Capture the cell that displays the provided text and extract its (x, y) central coordinate. 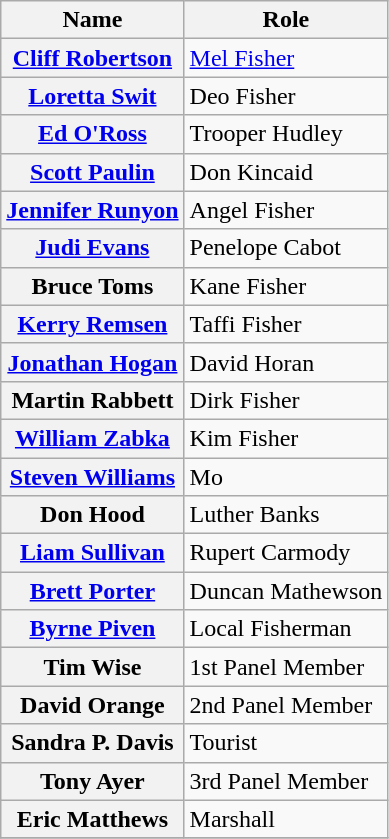
Brett Porter (92, 591)
William Zabka (92, 438)
Tourist (286, 743)
Steven Williams (92, 477)
Name (92, 20)
Kerry Remsen (92, 324)
David Orange (92, 705)
Deo Fisher (286, 96)
Martin Rabbett (92, 400)
Kane Fisher (286, 286)
Role (286, 20)
2nd Panel Member (286, 705)
1st Panel Member (286, 667)
Penelope Cabot (286, 248)
Rupert Carmody (286, 553)
Eric Matthews (92, 819)
Angel Fisher (286, 210)
Mo (286, 477)
Ed O'Ross (92, 134)
Trooper Hudley (286, 134)
Dirk Fisher (286, 400)
Judi Evans (92, 248)
Bruce Toms (92, 286)
Sandra P. Davis (92, 743)
Scott Paulin (92, 172)
Taffi Fisher (286, 324)
Cliff Robertson (92, 58)
Don Hood (92, 515)
Local Fisherman (286, 629)
Liam Sullivan (92, 553)
Luther Banks (286, 515)
Jennifer Runyon (92, 210)
Duncan Mathewson (286, 591)
Jonathan Hogan (92, 362)
Tony Ayer (92, 781)
Marshall (286, 819)
Mel Fisher (286, 58)
Don Kincaid (286, 172)
Tim Wise (92, 667)
Byrne Piven (92, 629)
3rd Panel Member (286, 781)
Loretta Swit (92, 96)
Kim Fisher (286, 438)
David Horan (286, 362)
